Extract the (x, y) coordinate from the center of the cell holding the provided text.  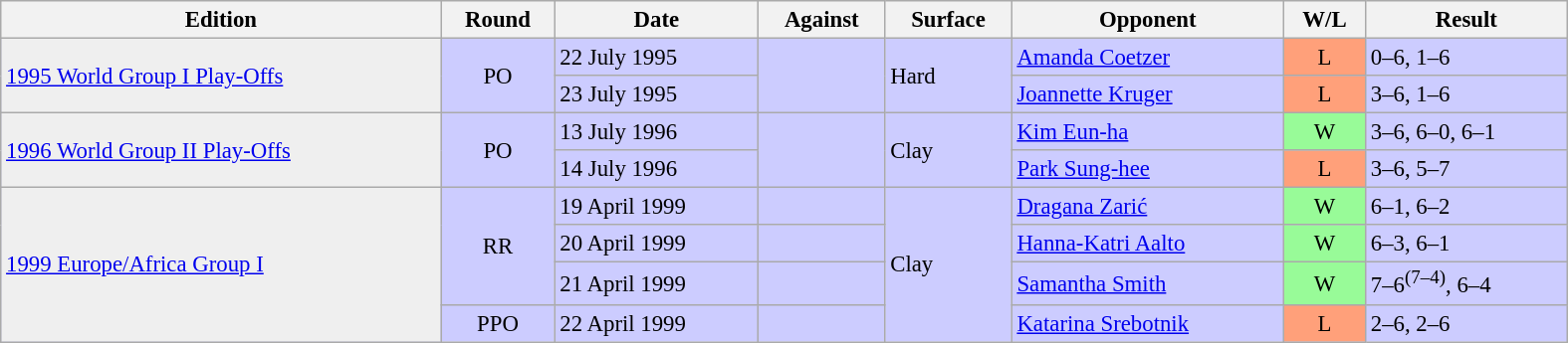
RR (498, 247)
Surface (948, 20)
Samantha Smith (1147, 283)
Hanna-Katri Aalto (1147, 244)
21 April 1999 (657, 283)
Round (498, 20)
22 April 1999 (657, 323)
Hard (948, 76)
3–6, 1–6 (1465, 94)
20 April 1999 (657, 244)
W/L (1325, 20)
Against (822, 20)
Date (657, 20)
1995 World Group I Play-Offs (221, 76)
Park Sung-hee (1147, 169)
1996 World Group II Play-Offs (221, 151)
2–6, 2–6 (1465, 323)
22 July 1995 (657, 58)
0–6, 1–6 (1465, 58)
PPO (498, 323)
Opponent (1147, 20)
3–6, 5–7 (1465, 169)
13 July 1996 (657, 132)
23 July 1995 (657, 94)
14 July 1996 (657, 169)
Dragana Zarić (1147, 207)
Amanda Coetzer (1147, 58)
19 April 1999 (657, 207)
7–6(7–4), 6–4 (1465, 283)
3–6, 6–0, 6–1 (1465, 132)
Kim Eun-ha (1147, 132)
1999 Europe/Africa Group I (221, 264)
6–1, 6–2 (1465, 207)
Edition (221, 20)
Result (1465, 20)
Joannette Kruger (1147, 94)
6–3, 6–1 (1465, 244)
Katarina Srebotnik (1147, 323)
